Pinpoint the cell where the given text exists, returning its (x, y) midpoint coordinate. 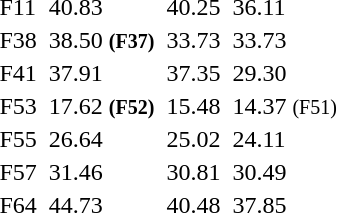
38.50 (F37) (102, 40)
26.64 (102, 139)
30.81 (194, 172)
17.62 (F52) (102, 106)
25.02 (194, 139)
37.35 (194, 73)
31.46 (102, 172)
33.73 (194, 40)
15.48 (194, 106)
37.91 (102, 73)
